Locate the cell with the specified text and output its (X, Y) center coordinate. 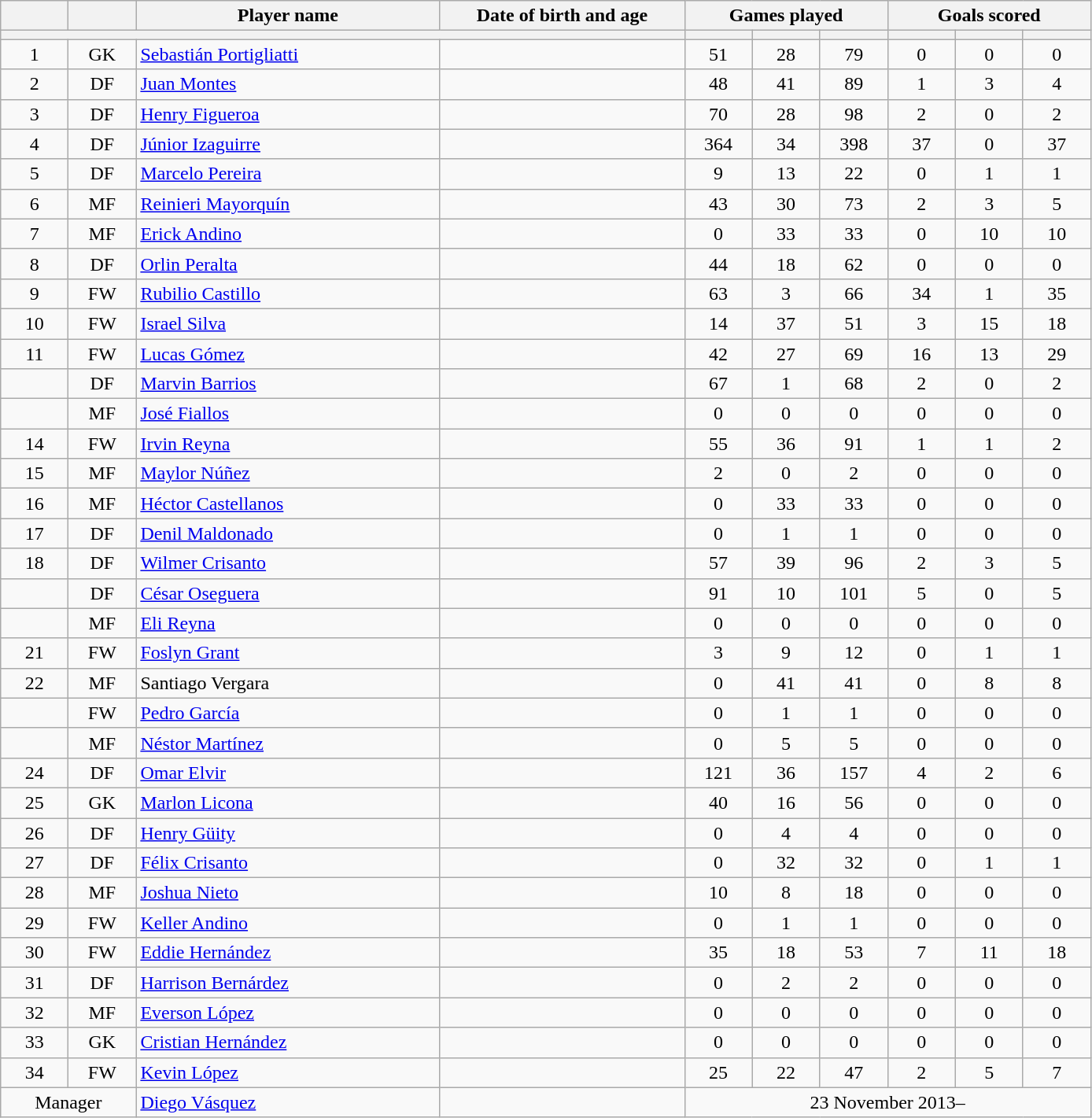
Marlon Licona (288, 803)
121 (718, 773)
Irvin Reyna (288, 444)
Orlin Peralta (288, 264)
Marcelo Pereira (288, 174)
56 (854, 803)
Júnior Izaguirre (288, 144)
55 (718, 444)
89 (854, 84)
Maylor Núñez (288, 474)
Denil Maldonado (288, 533)
Manager (68, 1102)
Eddie Hernández (288, 953)
Henry Güity (288, 833)
Rubilio Castillo (288, 293)
Cristian Hernández (288, 1042)
62 (854, 264)
Henry Figueroa (288, 114)
47 (854, 1072)
Player name (288, 16)
24 (35, 773)
Lucas Gómez (288, 353)
69 (854, 353)
53 (854, 953)
26 (35, 833)
Juan Montes (288, 84)
Marvin Barrios (288, 384)
Everson López (288, 1013)
63 (718, 293)
67 (718, 384)
364 (718, 144)
31 (35, 983)
17 (35, 533)
39 (786, 563)
Sebastián Portigliatti (288, 54)
Diego Vásquez (288, 1102)
Reinieri Mayorquín (288, 204)
42 (718, 353)
Games played (786, 16)
48 (718, 84)
César Oseguera (288, 593)
Félix Crisanto (288, 863)
Foslyn Grant (288, 653)
Héctor Castellanos (288, 504)
66 (854, 293)
57 (718, 563)
398 (854, 144)
Harrison Bernárdez (288, 983)
Date of birth and age (562, 16)
Goals scored (989, 16)
12 (854, 653)
98 (854, 114)
44 (718, 264)
Joshua Nieto (288, 893)
23 November 2013– (887, 1102)
43 (718, 204)
Keller Andino (288, 923)
101 (854, 593)
Erick Andino (288, 234)
68 (854, 384)
70 (718, 114)
40 (718, 803)
79 (854, 54)
Wilmer Crisanto (288, 563)
73 (854, 204)
157 (854, 773)
21 (35, 653)
96 (854, 563)
Pedro García (288, 713)
Santiago Vergara (288, 683)
Israel Silva (288, 323)
Néstor Martínez (288, 743)
Eli Reyna (288, 623)
Omar Elvir (288, 773)
José Fiallos (288, 414)
Kevin López (288, 1072)
